Locate the cell with the specified text and output its [X, Y] center coordinate. 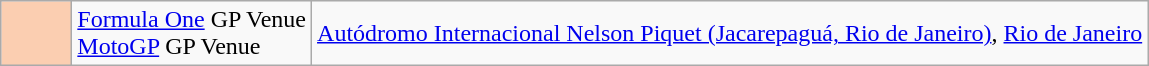
Formula One GP VenueMotoGP GP Venue [192, 34]
Autódromo Internacional Nelson Piquet (Jacarepaguá, Rio de Janeiro), Rio de Janeiro [730, 34]
